Find where the given text appears and provide that cell's center as [X, Y] coordinate. 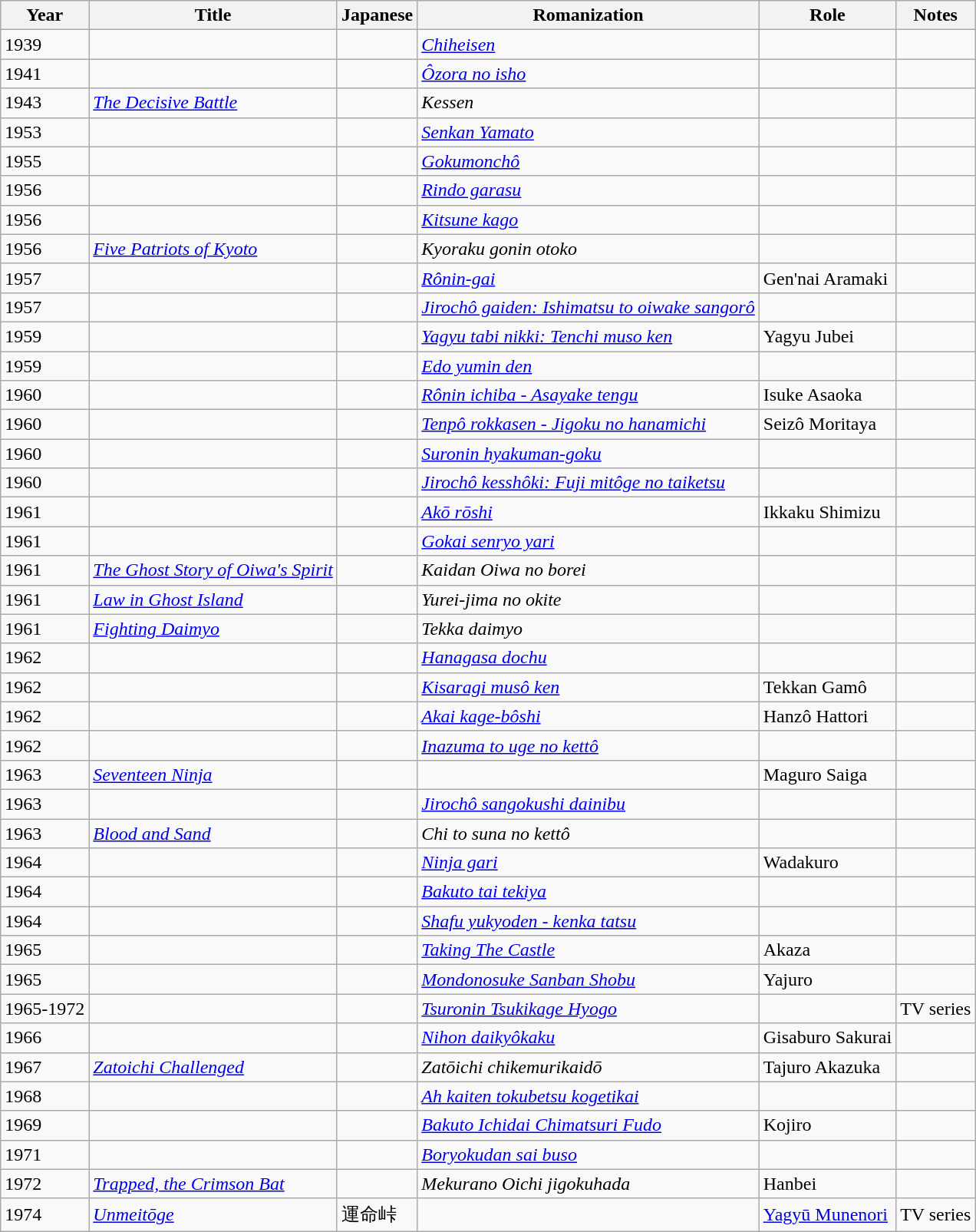
1969 [45, 1125]
Gen'nai Aramaki [827, 278]
Akō rōshi [588, 512]
Romanization [588, 15]
Year [45, 15]
Jirochô gaiden: Ishimatsu to oiwake sangorô [588, 307]
1955 [45, 161]
Tsuronin Tsukikage Hyogo [588, 1009]
Nihon daikyôkaku [588, 1038]
Bakuto tai tekiya [588, 892]
1941 [45, 74]
Japanese [377, 15]
Kessen [588, 103]
Chi to suna no kettô [588, 833]
The Ghost Story of Oiwa's Spirit [213, 570]
Rônin-gai [588, 278]
Tajuro Akazuka [827, 1067]
Mekurano Oichi jigokuhada [588, 1184]
Hanzô Hattori [827, 716]
Jirochô kesshôki: Fuji mitôge no taiketsu [588, 483]
Gokai senryo yari [588, 541]
Zatōichi chikemurikaidō [588, 1067]
Senkan Yamato [588, 132]
Hanagasa dochu [588, 658]
Tekka daimyo [588, 629]
Akaza [827, 950]
Kitsune kago [588, 220]
Role [827, 15]
Yurei-jima no okite [588, 599]
Notes [936, 15]
1953 [45, 132]
Akai kage-bôshi [588, 716]
Ôzora no isho [588, 74]
Ninja gari [588, 863]
1943 [45, 103]
Fighting Daimyo [213, 629]
Rônin ichiba - Asayake tengu [588, 395]
Yagyū Munenori [827, 1214]
Law in Ghost Island [213, 599]
Chiheisen [588, 45]
Blood and Sand [213, 833]
Yajuro [827, 979]
1972 [45, 1184]
Shafu yukyoden - kenka tatsu [588, 921]
Seizô Moritaya [827, 424]
Five Patriots of Kyoto [213, 249]
1966 [45, 1038]
Edo yumin den [588, 366]
Tenpô rokkasen - Jigoku no hanamichi [588, 424]
Kisaragi musô ken [588, 687]
Isuke Asaoka [827, 395]
Inazuma to uge no kettô [588, 745]
Rindo garasu [588, 190]
Suronin hyakuman-goku [588, 454]
Ikkaku Shimizu [827, 512]
1968 [45, 1096]
運命峠 [377, 1214]
Tekkan Gamô [827, 687]
Ah kaiten tokubetsu kogetikai [588, 1096]
Wadakuro [827, 863]
Seventeen Ninja [213, 775]
Kyoraku gonin otoko [588, 249]
1974 [45, 1214]
Title [213, 15]
Yagyu Jubei [827, 336]
Gisaburo Sakurai [827, 1038]
1967 [45, 1067]
Boryokudan sai buso [588, 1154]
1971 [45, 1154]
Unmeitōge [213, 1214]
Gokumonchô [588, 161]
The Decisive Battle [213, 103]
Yagyu tabi nikki: Tenchi muso ken [588, 336]
Trapped, the Crimson Bat [213, 1184]
Mondonosuke Sanban Shobu [588, 979]
Hanbei [827, 1184]
1965-1972 [45, 1009]
Maguro Saiga [827, 775]
Taking The Castle [588, 950]
Zatoichi Challenged [213, 1067]
Bakuto Ichidai Chimatsuri Fudo [588, 1125]
1939 [45, 45]
Kaidan Oiwa no borei [588, 570]
Kojiro [827, 1125]
Jirochô sangokushi dainibu [588, 804]
